For the text-containing cell, return its midpoint in (X, Y) coordinate format. 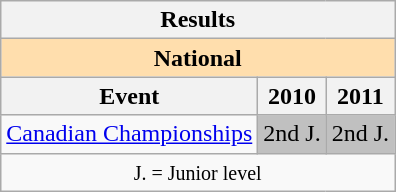
2011 (360, 96)
National (198, 58)
J. = Junior level (198, 172)
Event (130, 96)
2010 (292, 96)
Results (198, 20)
Canadian Championships (130, 134)
